For the text-containing cell, return its midpoint in [x, y] coordinate format. 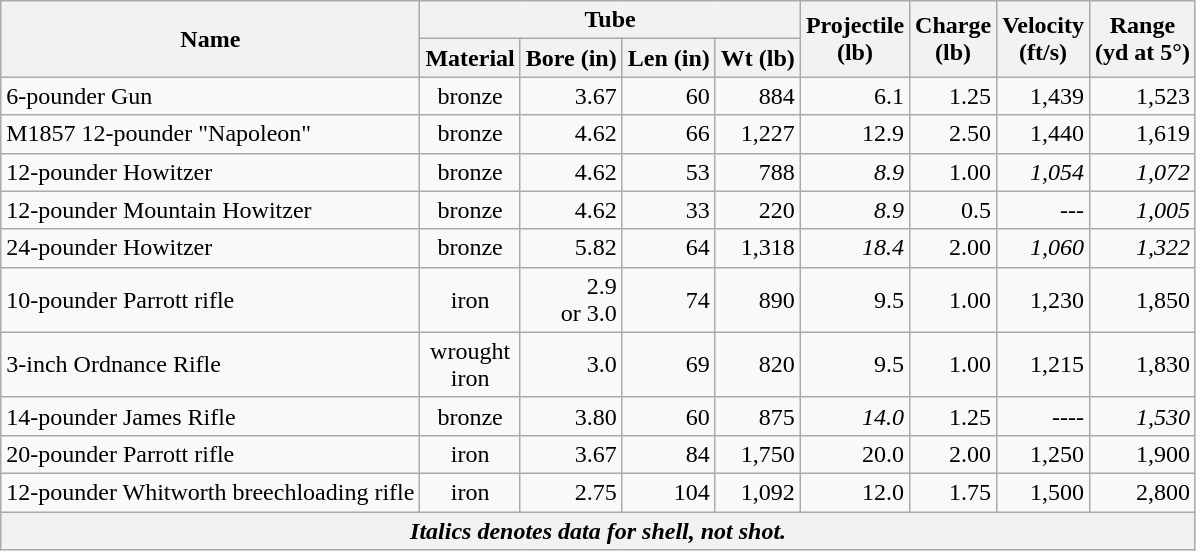
Italics denotes data for shell, not shot. [598, 531]
12-pounder Mountain Howitzer [210, 210]
64 [668, 248]
1,619 [1142, 134]
18.4 [854, 248]
Material [470, 58]
2.75 [571, 492]
875 [758, 416]
1.75 [954, 492]
820 [758, 364]
Tube [610, 20]
0.5 [954, 210]
10-pounder Parrott rifle [210, 300]
3-inch Ordnance Rifle [210, 364]
Len (in) [668, 58]
12-pounder Howitzer [210, 172]
14-pounder James Rifle [210, 416]
1,440 [1044, 134]
1,500 [1044, 492]
84 [668, 454]
33 [668, 210]
3.0 [571, 364]
1,850 [1142, 300]
---- [1044, 416]
--- [1044, 210]
1,750 [758, 454]
1,523 [1142, 96]
Charge(lb) [954, 39]
1,060 [1044, 248]
74 [668, 300]
2.50 [954, 134]
1,230 [1044, 300]
53 [668, 172]
1,072 [1142, 172]
5.82 [571, 248]
66 [668, 134]
1,054 [1044, 172]
Velocity(ft/s) [1044, 39]
3.80 [571, 416]
1,250 [1044, 454]
890 [758, 300]
1,227 [758, 134]
1,900 [1142, 454]
wroughtiron [470, 364]
1,530 [1142, 416]
20.0 [854, 454]
788 [758, 172]
Projectile(lb) [854, 39]
6.1 [854, 96]
Range(yd at 5°) [1142, 39]
Name [210, 39]
14.0 [854, 416]
Wt (lb) [758, 58]
1,005 [1142, 210]
1,439 [1044, 96]
M1857 12-pounder "Napoleon" [210, 134]
104 [668, 492]
20-pounder Parrott rifle [210, 454]
1,322 [1142, 248]
1,830 [1142, 364]
69 [668, 364]
12.0 [854, 492]
Bore (in) [571, 58]
2,800 [1142, 492]
1,215 [1044, 364]
220 [758, 210]
24-pounder Howitzer [210, 248]
884 [758, 96]
6-pounder Gun [210, 96]
12-pounder Whitworth breechloading rifle [210, 492]
12.9 [854, 134]
1,318 [758, 248]
2.9or 3.0 [571, 300]
1,092 [758, 492]
